Pinpoint the cell where the given text exists, returning its [x, y] midpoint coordinate. 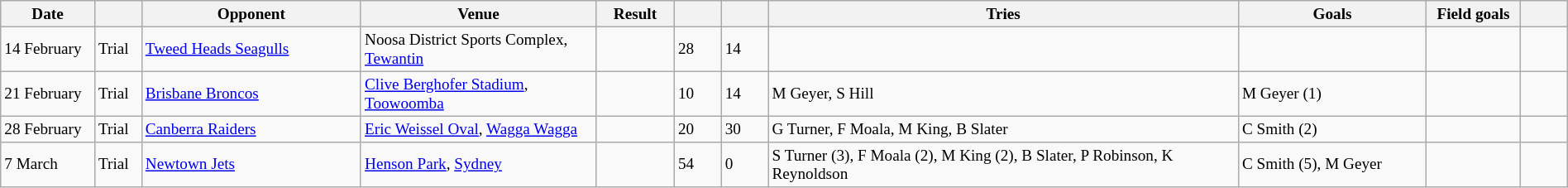
Clive Berghofer Stadium, Toowoomba [478, 94]
G Turner, F Moala, M King, B Slater [1003, 129]
Henson Park, Sydney [478, 165]
Venue [478, 14]
20 [698, 129]
Canberra Raiders [251, 129]
Result [635, 14]
S Turner (3), F Moala (2), M King (2), B Slater, P Robinson, K Reynoldson [1003, 165]
30 [744, 129]
14 February [48, 49]
Tries [1003, 14]
0 [744, 165]
M Geyer (1) [1331, 94]
28 [698, 49]
Tweed Heads Seagulls [251, 49]
Date [48, 14]
21 February [48, 94]
Newtown Jets [251, 165]
Opponent [251, 14]
Eric Weissel Oval, Wagga Wagga [478, 129]
C Smith (5), M Geyer [1331, 165]
10 [698, 94]
C Smith (2) [1331, 129]
Field goals [1474, 14]
Goals [1331, 14]
Brisbane Broncos [251, 94]
7 March [48, 165]
28 February [48, 129]
Noosa District Sports Complex, Tewantin [478, 49]
M Geyer, S Hill [1003, 94]
54 [698, 165]
